Return the [x, y] coordinate for the center point of the cell that contains the specified text.  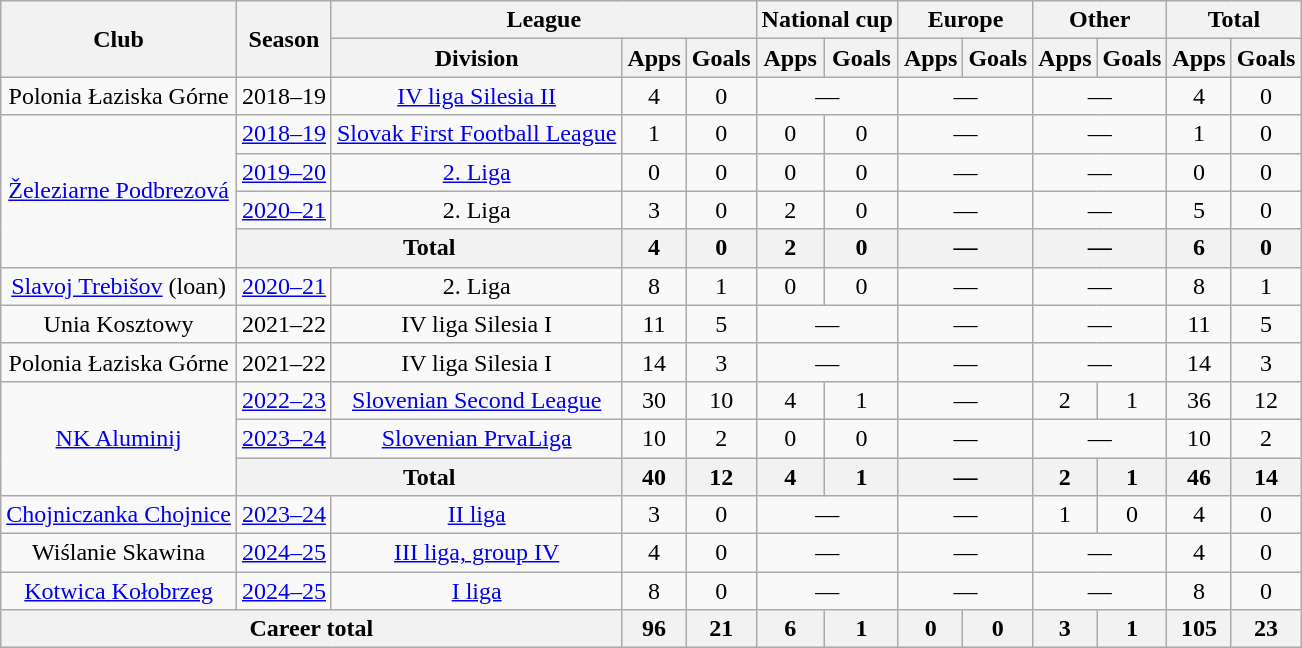
Slavoj Trebišov (loan) [119, 286]
II liga [476, 515]
I liga [476, 591]
30 [654, 400]
Division [476, 58]
Slovenian Second League [476, 400]
2022–23 [284, 400]
23 [1266, 629]
40 [654, 477]
Other [1100, 20]
36 [1199, 400]
IV liga Silesia II [476, 96]
Career total [312, 629]
Kotwica Kołobrzeg [119, 591]
Chojniczanka Chojnice [119, 515]
2019–20 [284, 172]
Slovenian PrvaLiga [476, 438]
National cup [827, 20]
Unia Kosztowy [119, 324]
Club [119, 39]
League [544, 20]
Slovak First Football League [476, 134]
Wiślanie Skawina [119, 553]
Železiarne Podbrezová [119, 191]
Season [284, 39]
46 [1199, 477]
96 [654, 629]
105 [1199, 629]
Europe [965, 20]
21 [721, 629]
NK Aluminij [119, 438]
III liga, group IV [476, 553]
